For the text-containing cell, return its midpoint in [X, Y] coordinate format. 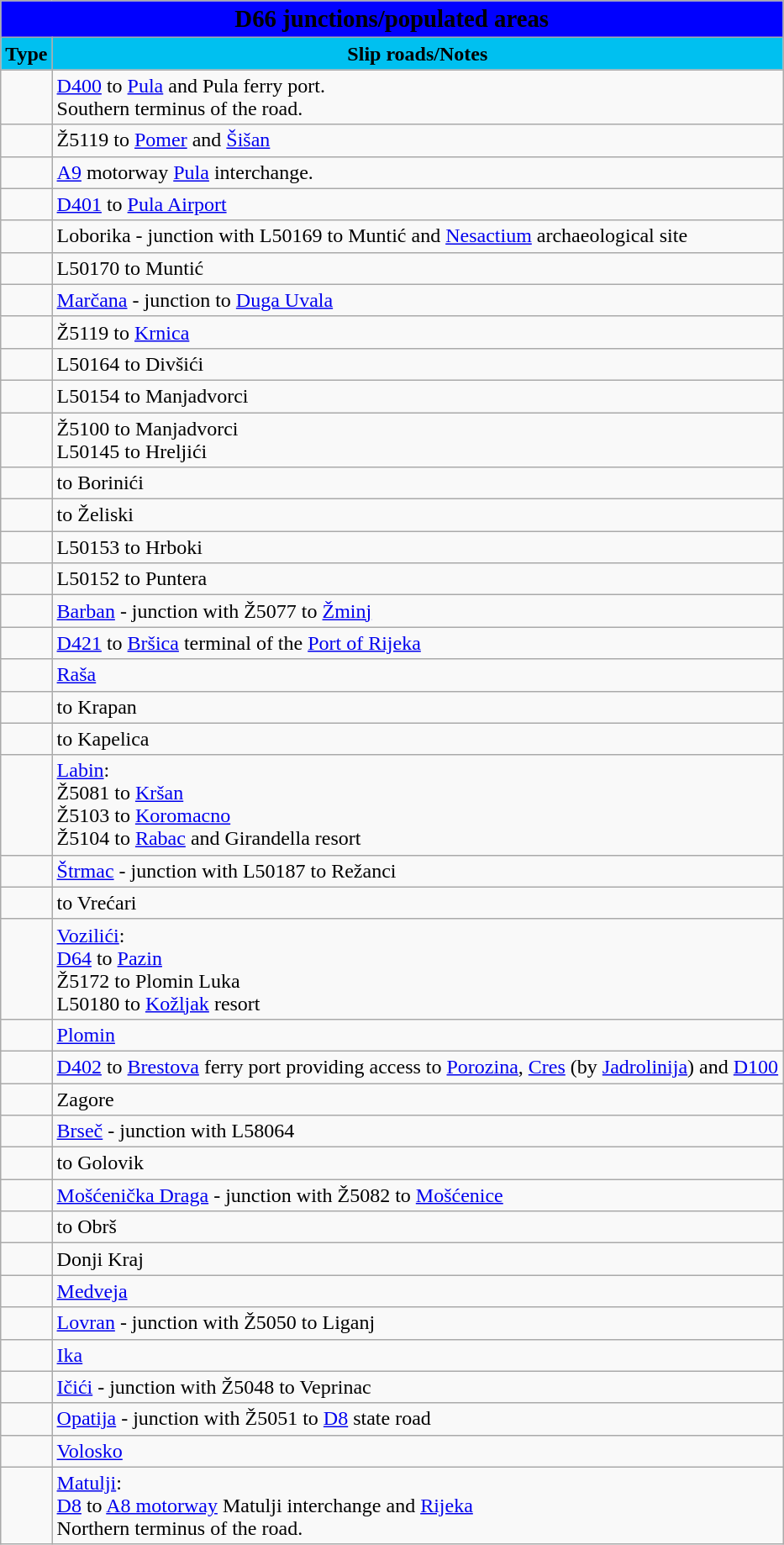
Ika [418, 1355]
Slip roads/Notes [418, 54]
Barban - junction with Ž5077 to Žminj [418, 611]
L50164 to Divšići [418, 364]
to Želiski [418, 515]
Ž5100 to ManjadvorciL50145 to Hreljići [418, 439]
D66 junctions/populated areas [392, 19]
D401 to Pula Airport [418, 204]
Ž5119 to Pomer and Šišan [418, 140]
Štrmac - junction with L50187 to Režanci [418, 871]
to Obrš [418, 1227]
Type [27, 54]
L50154 to Manjadvorci [418, 396]
to Borinići [418, 483]
Plomin [418, 1035]
Donji Kraj [418, 1259]
to Vrećari [418, 903]
to Krapan [418, 707]
Zagore [418, 1099]
Volosko [418, 1451]
Medveja [418, 1291]
D421 to Bršica terminal of the Port of Rijeka [418, 643]
Marčana - junction to Duga Uvala [418, 300]
Vozilići: D64 to PazinŽ5172 to Plomin LukaL50180 to Kožljak resort [418, 968]
D402 to Brestova ferry port providing access to Porozina, Cres (by Jadrolinija) and D100 [418, 1067]
Labin:Ž5081 to KršanŽ5103 to KoromacnoŽ5104 to Rabac and Girandella resort [418, 805]
Opatija - junction with Ž5051 to D8 state road [418, 1419]
L50170 to Muntić [418, 268]
to Golovik [418, 1163]
Brseč - junction with L58064 [418, 1131]
Matulji: D8 to A8 motorway Matulji interchange and RijekaNorthern terminus of the road. [418, 1505]
Ičići - junction with Ž5048 to Veprinac [418, 1387]
L50153 to Hrboki [418, 547]
L50152 to Puntera [418, 579]
Loborika - junction with L50169 to Muntić and Nesactium archaeological site [418, 236]
to Kapelica [418, 739]
D400 to Pula and Pula ferry port.Southern terminus of the road. [418, 98]
Raša [418, 675]
Ž5119 to Krnica [418, 332]
A9 motorway Pula interchange. [418, 172]
Lovran - junction with Ž5050 to Liganj [418, 1323]
Mošćenička Draga - junction with Ž5082 to Mošćenice [418, 1195]
